From the cell containing the given text, extract its center point as [X, Y] coordinate. 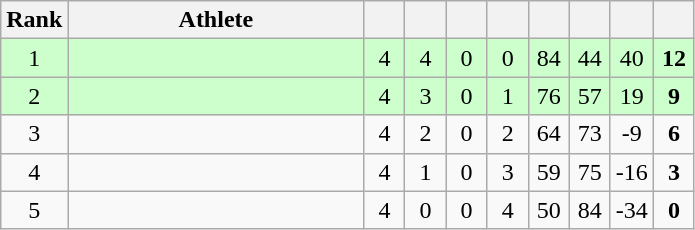
Rank [34, 20]
-16 [632, 172]
19 [632, 96]
-34 [632, 210]
40 [632, 58]
6 [674, 134]
9 [674, 96]
-9 [632, 134]
44 [590, 58]
50 [548, 210]
59 [548, 172]
73 [590, 134]
64 [548, 134]
75 [590, 172]
Athlete [216, 20]
76 [548, 96]
57 [590, 96]
5 [34, 210]
12 [674, 58]
